Identify which cell holds the provided text, then report its (x, y) central coordinate. 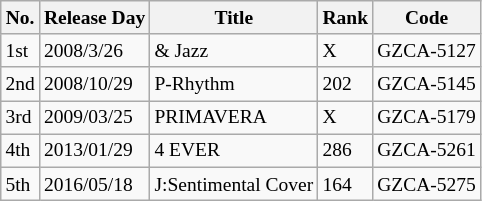
PRIMAVERA (234, 118)
202 (346, 84)
GZCA-5275 (427, 184)
GZCA-5127 (427, 50)
Title (234, 18)
164 (346, 184)
2013/01/29 (94, 150)
Code (427, 18)
1st (20, 50)
2008/10/29 (94, 84)
J:Sentimental Cover (234, 184)
4 EVER (234, 150)
286 (346, 150)
GZCA-5261 (427, 150)
Rank (346, 18)
P-Rhythm (234, 84)
& Jazz (234, 50)
4th (20, 150)
No. (20, 18)
Release Day (94, 18)
2016/05/18 (94, 184)
5th (20, 184)
2009/03/25 (94, 118)
GZCA-5145 (427, 84)
2nd (20, 84)
GZCA-5179 (427, 118)
2008/3/26 (94, 50)
3rd (20, 118)
